Find where the given text appears and provide that cell's center as (X, Y) coordinate. 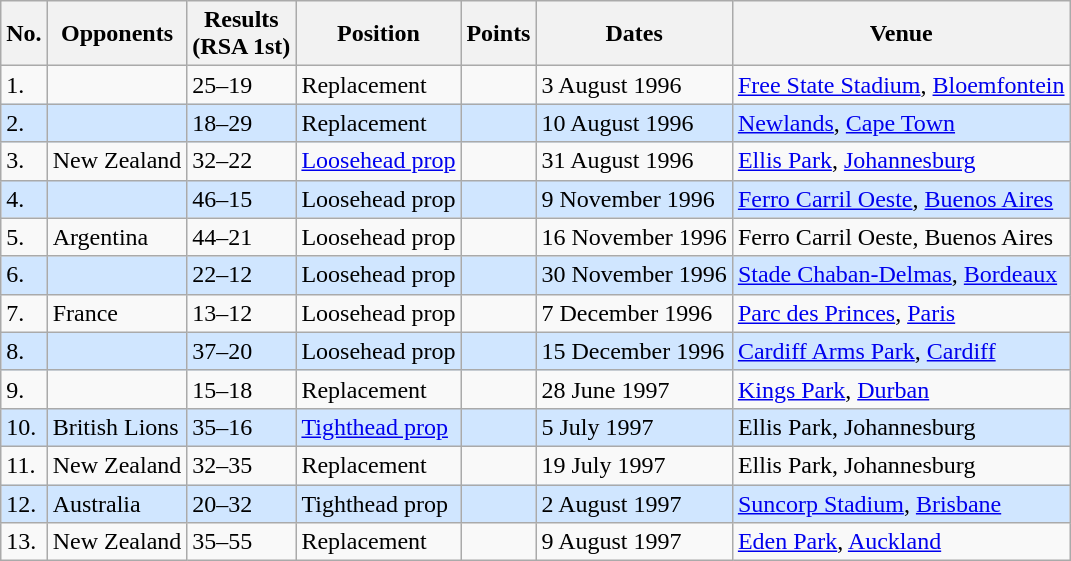
19 July 1997 (634, 465)
Kings Park, Durban (901, 389)
9. (24, 389)
32–35 (242, 465)
11. (24, 465)
Dates (634, 34)
35–16 (242, 427)
22–12 (242, 275)
1. (24, 85)
20–32 (242, 503)
5 July 1997 (634, 427)
5. (24, 237)
28 June 1997 (634, 389)
3 August 1996 (634, 85)
Eden Park, Auckland (901, 542)
30 November 1996 (634, 275)
32–22 (242, 161)
44–21 (242, 237)
2 August 1997 (634, 503)
35–55 (242, 542)
10. (24, 427)
Parc des Princes, Paris (901, 313)
10 August 1996 (634, 123)
13. (24, 542)
13–12 (242, 313)
37–20 (242, 351)
2. (24, 123)
Position (378, 34)
3. (24, 161)
9 August 1997 (634, 542)
7. (24, 313)
31 August 1996 (634, 161)
16 November 1996 (634, 237)
25–19 (242, 85)
6. (24, 275)
Australia (117, 503)
Free State Stadium, Bloemfontein (901, 85)
Opponents (117, 34)
18–29 (242, 123)
Argentina (117, 237)
46–15 (242, 199)
Stade Chaban-Delmas, Bordeaux (901, 275)
Newlands, Cape Town (901, 123)
Cardiff Arms Park, Cardiff (901, 351)
Results (RSA 1st) (242, 34)
15–18 (242, 389)
No. (24, 34)
4. (24, 199)
9 November 1996 (634, 199)
Suncorp Stadium, Brisbane (901, 503)
12. (24, 503)
France (117, 313)
British Lions (117, 427)
8. (24, 351)
Points (498, 34)
Venue (901, 34)
7 December 1996 (634, 313)
15 December 1996 (634, 351)
